Return the [X, Y] coordinate for the center point of the cell that contains the specified text.  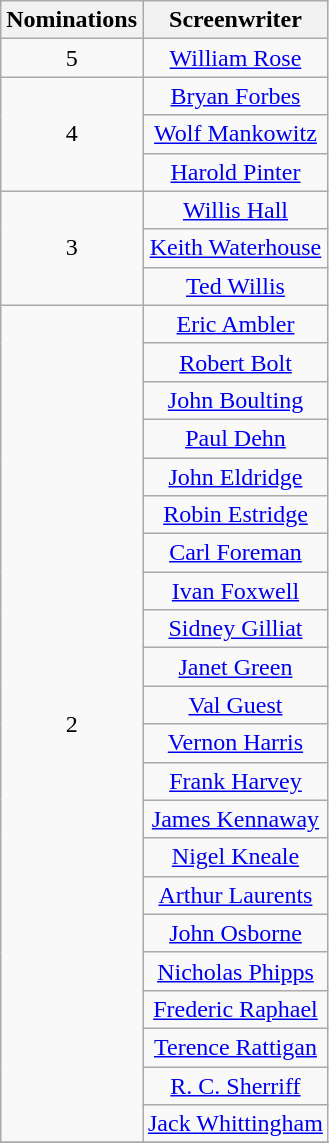
Nicholas Phipps [235, 971]
Eric Ambler [235, 324]
2 [72, 724]
John Eldridge [235, 477]
Frederic Raphael [235, 1009]
William Rose [235, 58]
Val Guest [235, 705]
Willis Hall [235, 210]
Jack Whittingham [235, 1124]
John Boulting [235, 400]
James Kennaway [235, 819]
Frank Harvey [235, 781]
Ted Willis [235, 286]
Nominations [72, 20]
R. C. Sherriff [235, 1085]
John Osborne [235, 933]
4 [72, 134]
Carl Foreman [235, 553]
Arthur Laurents [235, 895]
5 [72, 58]
Wolf Mankowitz [235, 134]
Terence Rattigan [235, 1047]
Paul Dehn [235, 438]
Janet Green [235, 667]
Robin Estridge [235, 515]
3 [72, 248]
Nigel Kneale [235, 857]
Sidney Gilliat [235, 629]
Bryan Forbes [235, 96]
Screenwriter [235, 20]
Robert Bolt [235, 362]
Harold Pinter [235, 172]
Vernon Harris [235, 743]
Ivan Foxwell [235, 591]
Keith Waterhouse [235, 248]
